Extract the [X, Y] coordinate from the center of the cell holding the provided text.  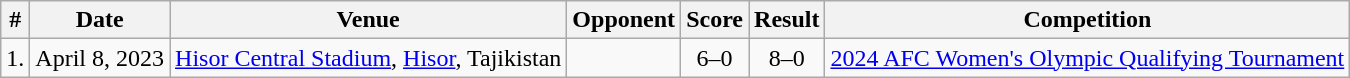
Score [715, 20]
Opponent [624, 20]
Venue [368, 20]
8–0 [787, 58]
Date [100, 20]
6–0 [715, 58]
2024 AFC Women's Olympic Qualifying Tournament [1088, 58]
Hisor Central Stadium, Hisor, Tajikistan [368, 58]
Competition [1088, 20]
Result [787, 20]
1. [16, 58]
# [16, 20]
April 8, 2023 [100, 58]
